Detect which cell encompasses the target text, then output its (x, y) center coordinate. 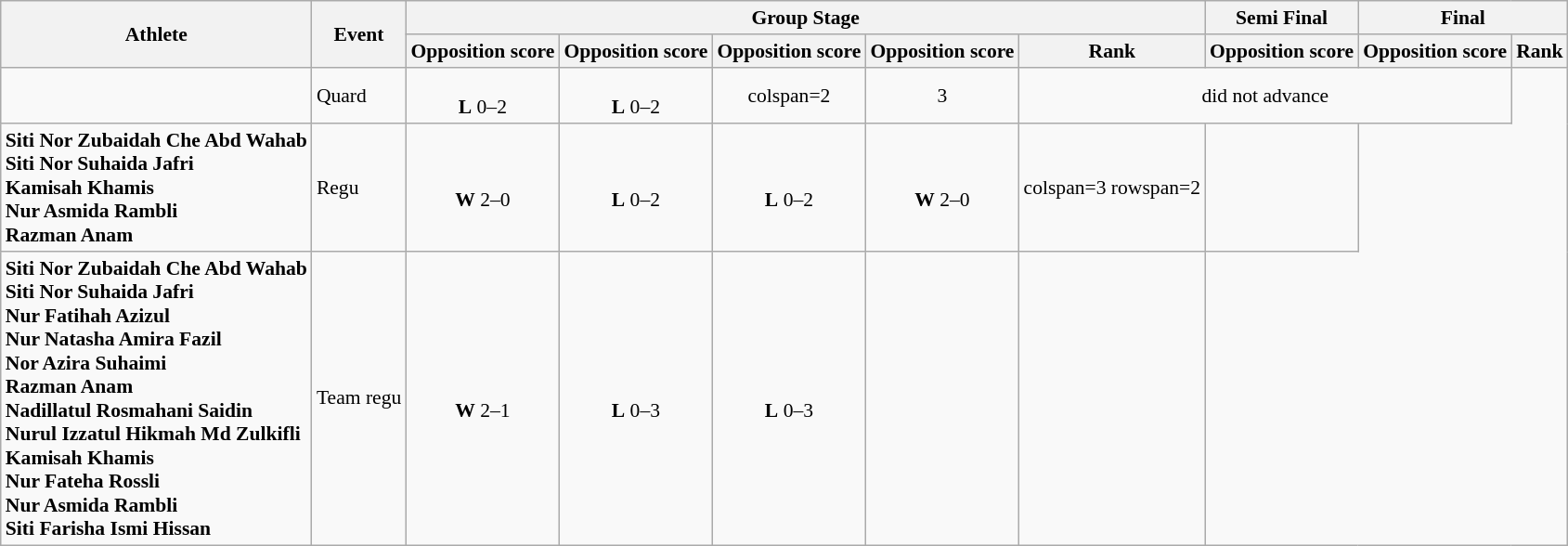
3 (941, 95)
Final (1463, 18)
colspan=2 (789, 95)
Semi Final (1281, 18)
Siti Nor Zubaidah Che Abd WahabSiti Nor Suhaida JafriKamisah KhamisNur Asmida RambliRazman Anam (156, 188)
Athlete (156, 33)
Quard (359, 95)
Regu (359, 188)
Team regu (359, 398)
Event (359, 33)
colspan=3 rowspan=2 (1112, 188)
W 2–1 (483, 398)
Group Stage (806, 18)
did not advance (1266, 95)
